Determine the [x, y] coordinate at the center of the cell enclosing the given text.  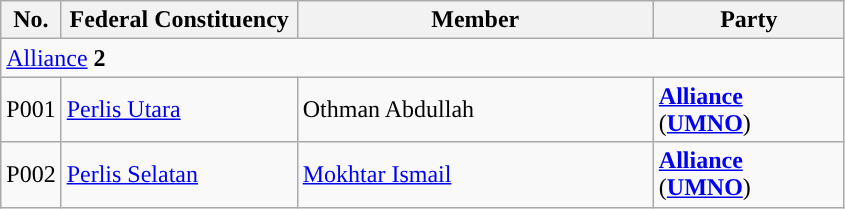
Mokhtar Ismail [475, 174]
P001 [31, 110]
Othman Abdullah [475, 110]
P002 [31, 174]
Member [475, 20]
No. [31, 20]
Alliance 2 [423, 58]
Party [748, 20]
Perlis Utara [179, 110]
Perlis Selatan [179, 174]
Federal Constituency [179, 20]
